Search for the cell housing the specified text and yield its (x, y) center coordinate. 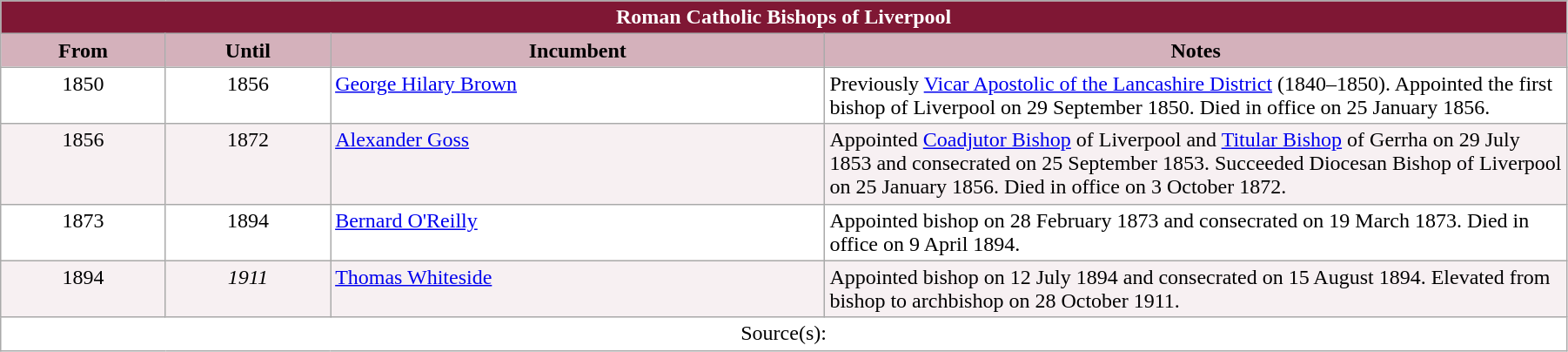
Roman Catholic Bishops of Liverpool (784, 17)
Notes (1196, 51)
Appointed bishop on 12 July 1894 and consecrated on 15 August 1894. Elevated from bishop to archbishop on 28 October 1911. (1196, 289)
Until (247, 51)
1872 (247, 164)
Alexander Goss (578, 164)
Incumbent (578, 51)
1911 (247, 289)
George Hilary Brown (578, 96)
Source(s): (784, 334)
Appointed bishop on 28 February 1873 and consecrated on 19 March 1873. Died in office on 9 April 1894. (1196, 232)
1873 (84, 232)
1850 (84, 96)
From (84, 51)
Thomas Whiteside (578, 289)
Bernard O'Reilly (578, 232)
